Identify which cell holds the provided text, then report its (X, Y) central coordinate. 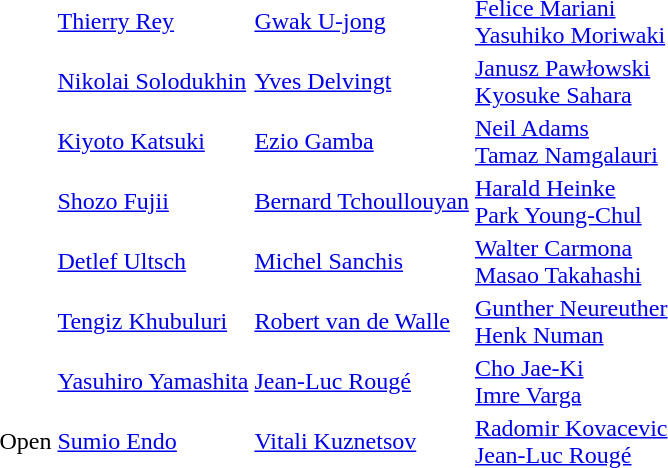
Robert van de Walle (362, 322)
Kiyoto Katsuki (153, 142)
Yves Delvingt (362, 82)
Bernard Tchoullouyan (362, 202)
Jean-Luc Rougé (362, 382)
Tengiz Khubuluri (153, 322)
Yasuhiro Yamashita (153, 382)
Detlef Ultsch (153, 262)
Nikolai Solodukhin (153, 82)
Michel Sanchis (362, 262)
Shozo Fujii (153, 202)
Ezio Gamba (362, 142)
